Identify which cell holds the provided text, then report its (x, y) central coordinate. 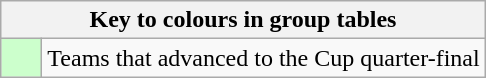
Key to colours in group tables (243, 20)
Teams that advanced to the Cup quarter-final (264, 58)
